Determine the [x, y] coordinate at the center of the cell enclosing the given text.  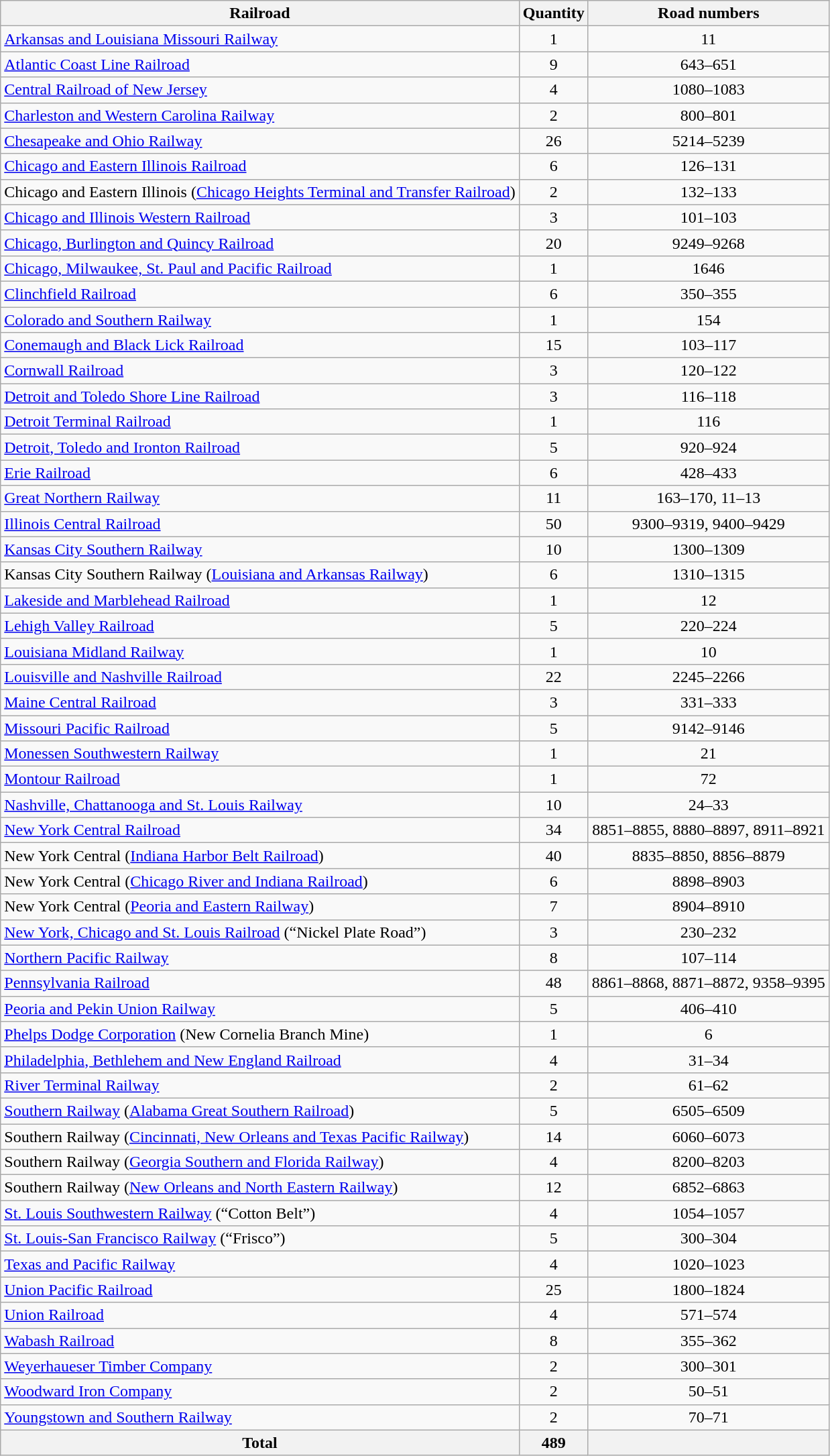
Youngstown and Southern Railway [260, 1417]
8904–8910 [708, 907]
Chesapeake and Ohio Railway [260, 141]
Charleston and Western Carolina Railway [260, 115]
Illinois Central Railroad [260, 524]
New York Central (Chicago River and Indiana Railroad) [260, 881]
9142–9146 [708, 728]
1800–1824 [708, 1290]
70–71 [708, 1417]
St. Louis Southwestern Railway (“Cotton Belt”) [260, 1213]
61–62 [708, 1085]
Detroit Terminal Railroad [260, 422]
Chicago and Eastern Illinois (Chicago Heights Terminal and Transfer Railroad) [260, 192]
48 [554, 983]
Louisville and Nashville Railroad [260, 677]
Weyerhaueser Timber Company [260, 1366]
103–117 [708, 345]
Southern Railway (New Orleans and North Eastern Railway) [260, 1188]
9249–9268 [708, 243]
Northern Pacific Railway [260, 958]
72 [708, 779]
1020–1023 [708, 1264]
River Terminal Railway [260, 1085]
31–34 [708, 1060]
800–801 [708, 115]
Monessen Southwestern Railway [260, 754]
132–133 [708, 192]
21 [708, 754]
Woodward Iron Company [260, 1392]
Railroad [260, 13]
331–333 [708, 702]
St. Louis-San Francisco Railway (“Frisco”) [260, 1239]
920–924 [708, 447]
107–114 [708, 958]
Atlantic Coast Line Railroad [260, 64]
22 [554, 677]
406–410 [708, 1009]
220–224 [708, 626]
643–651 [708, 64]
428–433 [708, 473]
Maine Central Railroad [260, 702]
126–131 [708, 166]
Detroit and Toledo Shore Line Railroad [260, 396]
Arkansas and Louisiana Missouri Railway [260, 39]
Southern Railway (Georgia Southern and Florida Railway) [260, 1162]
116 [708, 422]
Kansas City Southern Railway [260, 549]
Union Railroad [260, 1315]
350–355 [708, 294]
5214–5239 [708, 141]
6505–6509 [708, 1111]
New York, Chicago and St. Louis Railroad (“Nickel Plate Road”) [260, 932]
Chicago, Burlington and Quincy Railroad [260, 243]
Total [260, 1443]
230–232 [708, 932]
New York Central (Peoria and Eastern Railway) [260, 907]
Chicago and Eastern Illinois Railroad [260, 166]
Cornwall Railroad [260, 371]
300–304 [708, 1239]
9 [554, 64]
Union Pacific Railroad [260, 1290]
Chicago, Milwaukee, St. Paul and Pacific Railroad [260, 268]
Phelps Dodge Corporation (New Cornelia Branch Mine) [260, 1034]
Chicago and Illinois Western Railroad [260, 217]
Peoria and Pekin Union Railway [260, 1009]
Lakeside and Marblehead Railroad [260, 600]
34 [554, 830]
50–51 [708, 1392]
Detroit, Toledo and Ironton Railroad [260, 447]
Louisiana Midland Railway [260, 651]
Missouri Pacific Railroad [260, 728]
24–33 [708, 805]
101–103 [708, 217]
Kansas City Southern Railway (Louisiana and Arkansas Railway) [260, 575]
Southern Railway (Alabama Great Southern Railroad) [260, 1111]
New York Central Railroad [260, 830]
Quantity [554, 13]
120–122 [708, 371]
New York Central (Indiana Harbor Belt Railroad) [260, 856]
25 [554, 1290]
300–301 [708, 1366]
20 [554, 243]
1300–1309 [708, 549]
40 [554, 856]
Clinchfield Railroad [260, 294]
Southern Railway (Cincinnati, New Orleans and Texas Pacific Railway) [260, 1137]
116–118 [708, 396]
14 [554, 1137]
6060–6073 [708, 1137]
Nashville, Chattanooga and St. Louis Railway [260, 805]
9300–9319, 9400–9429 [708, 524]
15 [554, 345]
Erie Railroad [260, 473]
Pennsylvania Railroad [260, 983]
1054–1057 [708, 1213]
8200–8203 [708, 1162]
Philadelphia, Bethlehem and New England Railroad [260, 1060]
571–574 [708, 1315]
489 [554, 1443]
26 [554, 141]
Road numbers [708, 13]
7 [554, 907]
Conemaugh and Black Lick Railroad [260, 345]
8835–8850, 8856–8879 [708, 856]
8851–8855, 8880–8897, 8911–8921 [708, 830]
Great Northern Railway [260, 498]
8898–8903 [708, 881]
154 [708, 320]
2245–2266 [708, 677]
Central Railroad of New Jersey [260, 90]
8861–8868, 8871–8872, 9358–9395 [708, 983]
Colorado and Southern Railway [260, 320]
6852–6863 [708, 1188]
355–362 [708, 1341]
50 [554, 524]
1080–1083 [708, 90]
163–170, 11–13 [708, 498]
1310–1315 [708, 575]
Wabash Railroad [260, 1341]
Lehigh Valley Railroad [260, 626]
Texas and Pacific Railway [260, 1264]
1646 [708, 268]
Montour Railroad [260, 779]
